For the text-containing cell, return its midpoint in [X, Y] coordinate format. 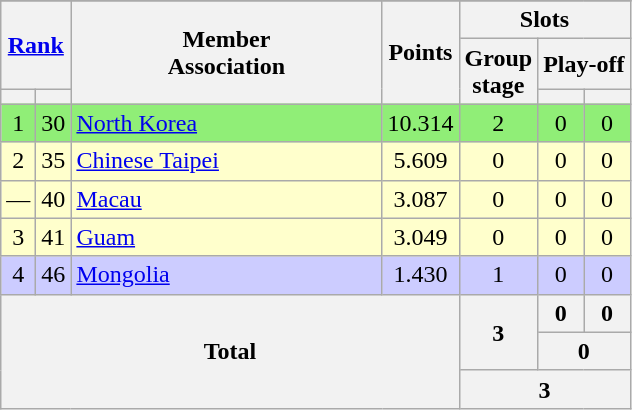
Play-off [584, 64]
Groupstage [498, 72]
Points [420, 52]
North Korea [226, 123]
4 [18, 275]
41 [54, 237]
3.087 [420, 199]
Guam [226, 237]
40 [54, 199]
Slots [544, 20]
30 [54, 123]
MemberAssociation [226, 52]
5.609 [420, 161]
46 [54, 275]
35 [54, 161]
10.314 [420, 123]
Macau [226, 199]
Mongolia [226, 275]
1.430 [420, 275]
— [18, 199]
3.049 [420, 237]
Chinese Taipei [226, 161]
Rank [36, 45]
Total [230, 351]
